Provide the (X, Y) coordinate of the cell's center where the given text is located.  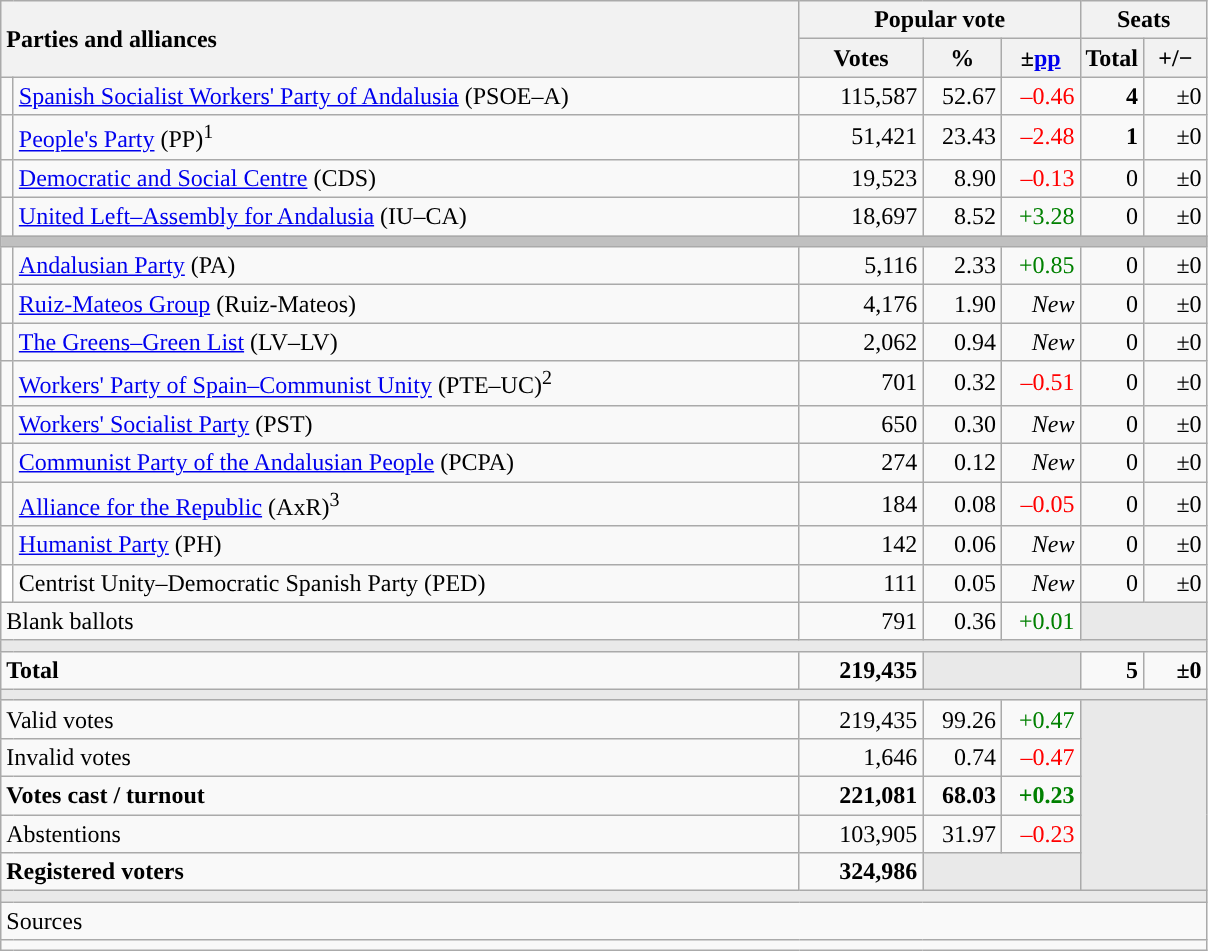
0.12 (962, 462)
0.08 (962, 504)
111 (861, 583)
103,905 (861, 834)
2.33 (962, 266)
5 (1112, 670)
Sources (604, 921)
The Greens–Green List (LV–LV) (406, 342)
–0.13 (1040, 178)
5,116 (861, 266)
Seats (1144, 20)
0.74 (962, 758)
Valid votes (400, 719)
Abstentions (400, 834)
–0.51 (1040, 384)
221,081 (861, 796)
Parties and alliances (400, 39)
Blank ballots (400, 621)
8.52 (962, 217)
99.26 (962, 719)
Humanist Party (PH) (406, 545)
4 (1112, 96)
324,986 (861, 872)
Communist Party of the Andalusian People (PCPA) (406, 462)
1,646 (861, 758)
United Left–Assembly for Andalusia (IU–CA) (406, 217)
23.43 (962, 138)
+3.28 (1040, 217)
People's Party (PP)1 (406, 138)
% (962, 58)
0.05 (962, 583)
Andalusian Party (PA) (406, 266)
–0.05 (1040, 504)
791 (861, 621)
274 (861, 462)
52.67 (962, 96)
184 (861, 504)
51,421 (861, 138)
0.30 (962, 424)
4,176 (861, 304)
+0.01 (1040, 621)
+0.23 (1040, 796)
18,697 (861, 217)
–2.48 (1040, 138)
1 (1112, 138)
Popular vote (940, 20)
+0.85 (1040, 266)
Registered voters (400, 872)
+0.47 (1040, 719)
8.90 (962, 178)
Spanish Socialist Workers' Party of Andalusia (PSOE–A) (406, 96)
701 (861, 384)
Invalid votes (400, 758)
Votes (861, 58)
Ruiz-Mateos Group (Ruiz-Mateos) (406, 304)
Workers' Socialist Party (PST) (406, 424)
31.97 (962, 834)
2,062 (861, 342)
Centrist Unity–Democratic Spanish Party (PED) (406, 583)
Democratic and Social Centre (CDS) (406, 178)
0.36 (962, 621)
–0.46 (1040, 96)
142 (861, 545)
0.94 (962, 342)
650 (861, 424)
19,523 (861, 178)
1.90 (962, 304)
Workers' Party of Spain–Communist Unity (PTE–UC)2 (406, 384)
115,587 (861, 96)
±pp (1040, 58)
0.32 (962, 384)
+/− (1176, 58)
–0.23 (1040, 834)
0.06 (962, 545)
Alliance for the Republic (AxR)3 (406, 504)
68.03 (962, 796)
–0.47 (1040, 758)
Votes cast / turnout (400, 796)
